Pinpoint the cell where the given text exists, returning its [x, y] midpoint coordinate. 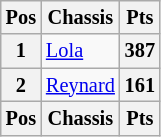
1 [21, 51]
2 [21, 85]
387 [140, 51]
Reynard [80, 85]
Lola [80, 51]
161 [140, 85]
